Determine the [x, y] coordinate at the center of the cell enclosing the given text.  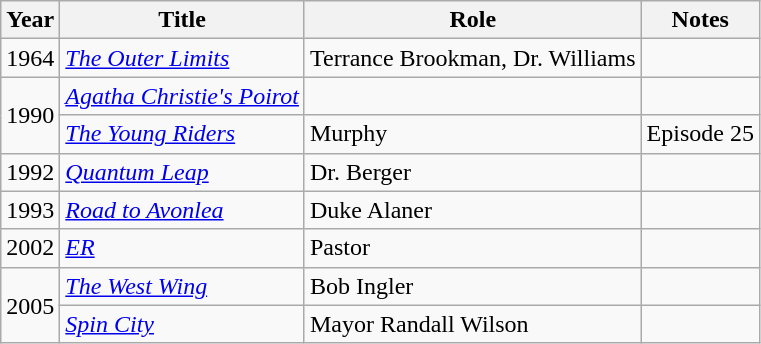
Mayor Randall Wilson [472, 324]
Murphy [472, 134]
1964 [30, 58]
The Outer Limits [182, 58]
Bob Ingler [472, 286]
Episode 25 [700, 134]
1992 [30, 172]
Quantum Leap [182, 172]
Agatha Christie's Poirot [182, 96]
Spin City [182, 324]
Dr. Berger [472, 172]
Duke Alaner [472, 210]
Road to Avonlea [182, 210]
Terrance Brookman, Dr. Williams [472, 58]
Pastor [472, 248]
ER [182, 248]
1990 [30, 115]
The Young Riders [182, 134]
2005 [30, 305]
2002 [30, 248]
Notes [700, 20]
Year [30, 20]
Title [182, 20]
1993 [30, 210]
The West Wing [182, 286]
Role [472, 20]
